Return the (x, y) coordinate for the center point of the cell that contains the specified text.  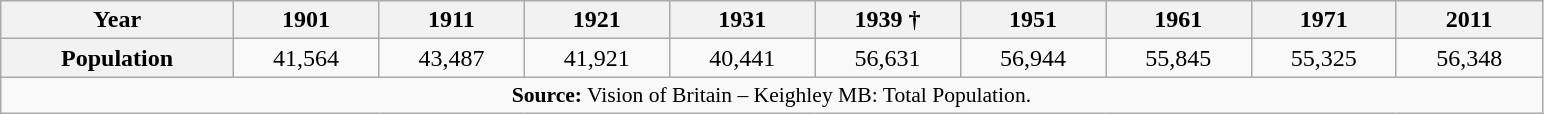
55,325 (1324, 58)
56,348 (1469, 58)
1951 (1032, 20)
1961 (1178, 20)
Source: Vision of Britain – Keighley MB: Total Population. (772, 95)
1911 (452, 20)
1901 (306, 20)
2011 (1469, 20)
Population (118, 58)
1971 (1324, 20)
41,564 (306, 58)
55,845 (1178, 58)
1921 (596, 20)
43,487 (452, 58)
1931 (742, 20)
Year (118, 20)
56,944 (1032, 58)
41,921 (596, 58)
56,631 (888, 58)
40,441 (742, 58)
1939 † (888, 20)
